From the cell containing the given text, extract its center point as (X, Y) coordinate. 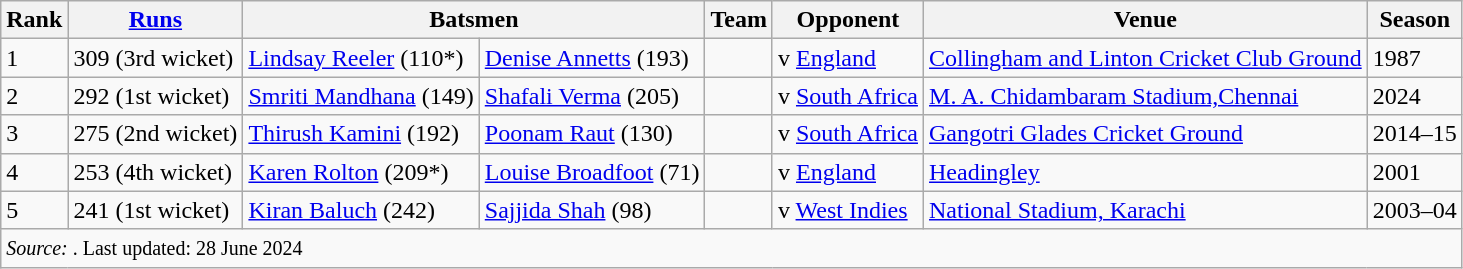
1987 (1414, 58)
241 (1st wicket) (156, 210)
Venue (1146, 20)
Karen Rolton (209*) (361, 172)
National Stadium, Karachi (1146, 210)
2024 (1414, 96)
Thirush Kamini (192) (361, 134)
309 (3rd wicket) (156, 58)
275 (2nd wicket) (156, 134)
1 (34, 58)
253 (4th wicket) (156, 172)
Headingley (1146, 172)
Collingham and Linton Cricket Club Ground (1146, 58)
Batsmen (474, 20)
Gangotri Glades Cricket Ground (1146, 134)
Poonam Raut (130) (592, 134)
Runs (156, 20)
Louise Broadfoot (71) (592, 172)
Shafali Verma (205) (592, 96)
Sajjida Shah (98) (592, 210)
2001 (1414, 172)
Smriti Mandhana (149) (361, 96)
v West Indies (848, 210)
292 (1st wicket) (156, 96)
2003–04 (1414, 210)
3 (34, 134)
2014–15 (1414, 134)
2 (34, 96)
5 (34, 210)
Opponent (848, 20)
4 (34, 172)
Lindsay Reeler (110*) (361, 58)
Source: . Last updated: 28 June 2024 (732, 248)
Team (739, 20)
Rank (34, 20)
Denise Annetts (193) (592, 58)
Kiran Baluch (242) (361, 210)
Season (1414, 20)
M. A. Chidambaram Stadium,Chennai (1146, 96)
